Extract the [x, y] coordinate from the center of the cell holding the provided text.  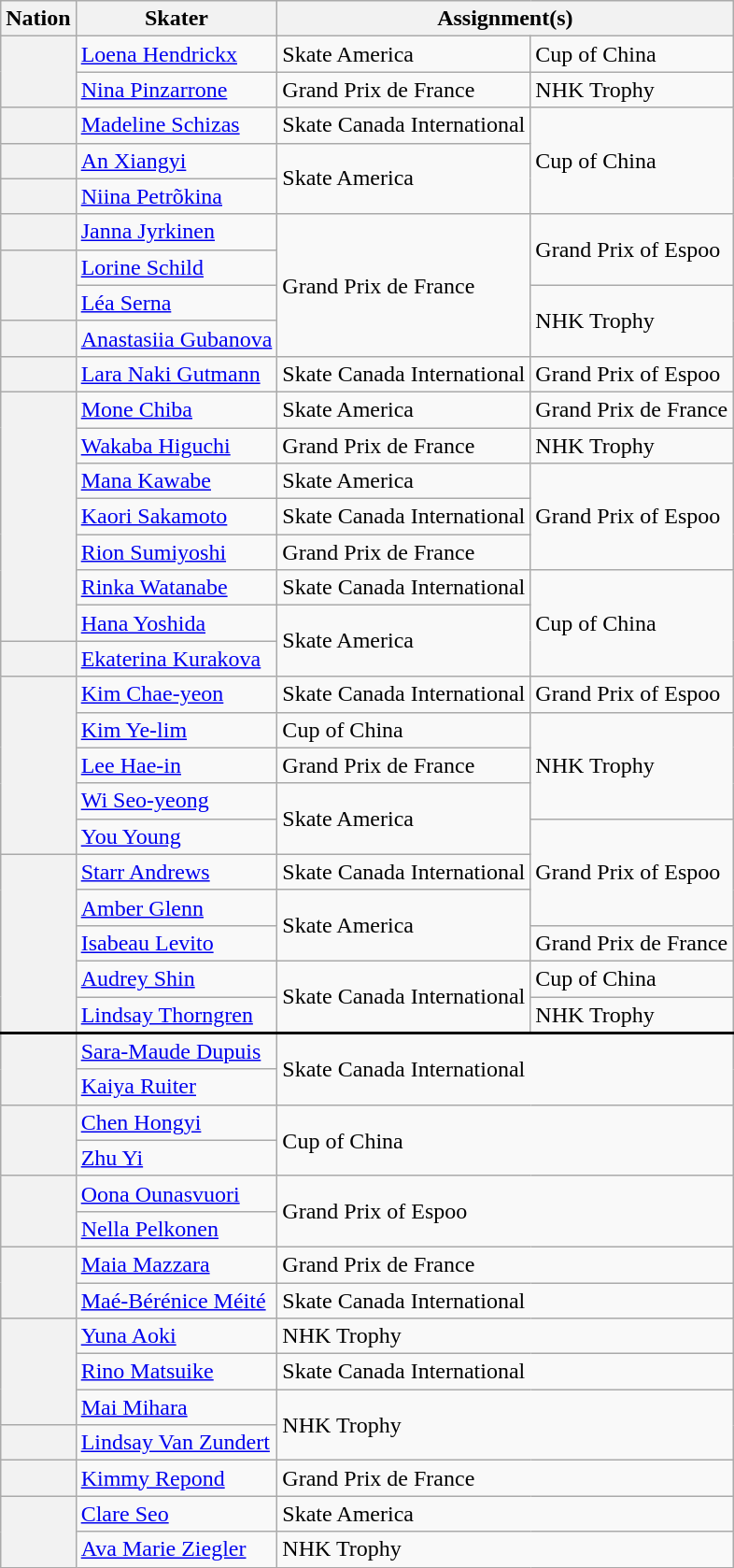
Léa Serna [176, 303]
Kim Chae-yeon [176, 694]
Wi Seo-yeong [176, 801]
Ekaterina Kurakova [176, 659]
Mone Chiba [176, 409]
Kaori Sakamoto [176, 517]
Anastasiia Gubanova [176, 338]
Rino Matsuike [176, 1372]
Kimmy Repond [176, 1478]
Janna Jyrkinen [176, 232]
Zhu Yi [176, 1158]
Assignment(s) [505, 19]
Sara-Maude Dupuis [176, 1050]
Loena Hendrickx [176, 54]
Rinka Watanabe [176, 588]
Amber Glenn [176, 907]
Oona Ounasvuori [176, 1193]
Clare Seo [176, 1514]
Madeline Schizas [176, 125]
Lara Naki Gutmann [176, 374]
You Young [176, 836]
Lindsay Van Zundert [176, 1443]
Wakaba Higuchi [176, 446]
Kaiya Ruiter [176, 1087]
Maia Mazzara [176, 1264]
Skater [176, 19]
Mai Mihara [176, 1407]
Lindsay Thorngren [176, 1015]
Nina Pinzarrone [176, 90]
Hana Yoshida [176, 623]
Nation [38, 19]
Lorine Schild [176, 267]
Niina Petrõkina [176, 196]
Nella Pelkonen [176, 1229]
Kim Ye-lim [176, 730]
Yuna Aoki [176, 1336]
Chen Hongyi [176, 1122]
Ava Marie Ziegler [176, 1549]
Maé-Bérénice Méité [176, 1300]
Rion Sumiyoshi [176, 552]
Lee Hae-in [176, 765]
An Xiangyi [176, 161]
Audrey Shin [176, 978]
Starr Andrews [176, 872]
Isabeau Levito [176, 943]
Mana Kawabe [176, 481]
